Detect which cell encompasses the target text, then output its (x, y) center coordinate. 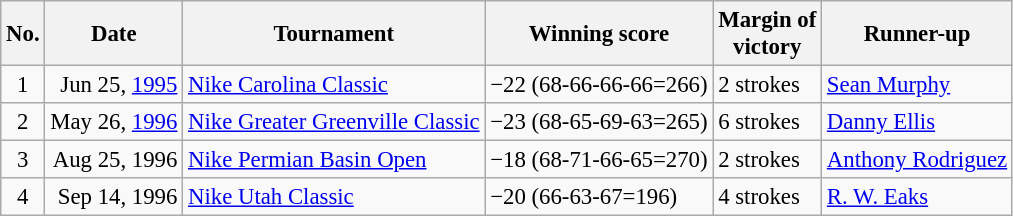
Nike Greater Greenville Classic (334, 122)
−18 (68-71-66-65=270) (599, 160)
1 (23, 85)
−23 (68-65-69-63=265) (599, 122)
2 (23, 122)
May 26, 1996 (114, 122)
Winning score (599, 34)
Date (114, 34)
Sep 14, 1996 (114, 197)
No. (23, 34)
3 (23, 160)
−22 (68-66-66-66=266) (599, 85)
6 strokes (768, 122)
Sean Murphy (918, 85)
Margin ofvictory (768, 34)
R. W. Eaks (918, 197)
Danny Ellis (918, 122)
Nike Utah Classic (334, 197)
Runner-up (918, 34)
Nike Carolina Classic (334, 85)
Aug 25, 1996 (114, 160)
Anthony Rodriguez (918, 160)
Tournament (334, 34)
−20 (66-63-67=196) (599, 197)
4 (23, 197)
Nike Permian Basin Open (334, 160)
Jun 25, 1995 (114, 85)
4 strokes (768, 197)
